Search for the cell housing the specified text and yield its (x, y) center coordinate. 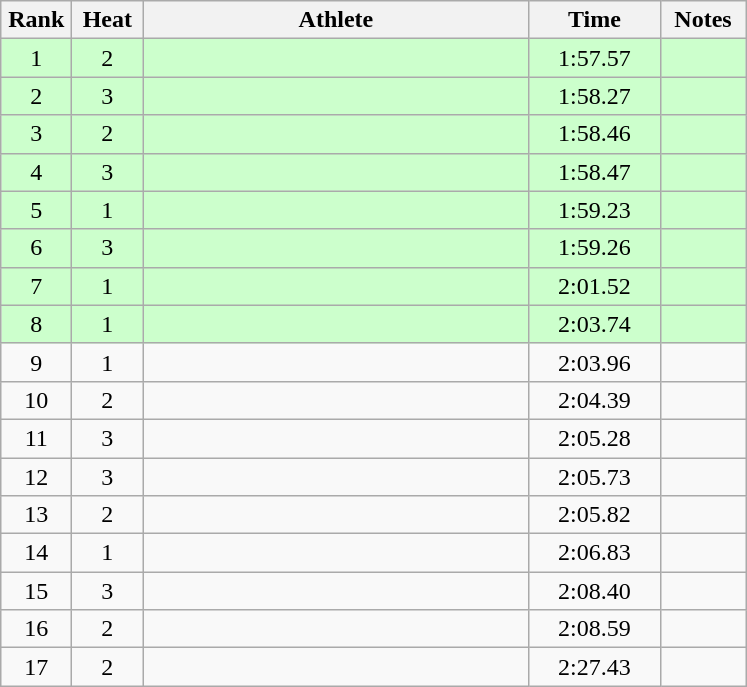
11 (36, 438)
14 (36, 553)
9 (36, 362)
1:59.26 (594, 248)
1:58.47 (594, 172)
2:05.28 (594, 438)
8 (36, 324)
2:05.73 (594, 477)
15 (36, 591)
Heat (108, 20)
2:05.82 (594, 515)
2:01.52 (594, 286)
1:59.23 (594, 210)
13 (36, 515)
2:03.96 (594, 362)
16 (36, 629)
Time (594, 20)
1:58.46 (594, 134)
17 (36, 667)
2:06.83 (594, 553)
1:57.57 (594, 58)
Notes (703, 20)
12 (36, 477)
2:03.74 (594, 324)
7 (36, 286)
10 (36, 400)
Rank (36, 20)
Athlete (336, 20)
6 (36, 248)
5 (36, 210)
4 (36, 172)
2:04.39 (594, 400)
2:08.40 (594, 591)
2:27.43 (594, 667)
1:58.27 (594, 96)
2:08.59 (594, 629)
